Extract the [x, y] coordinate from the center of the cell holding the provided text.  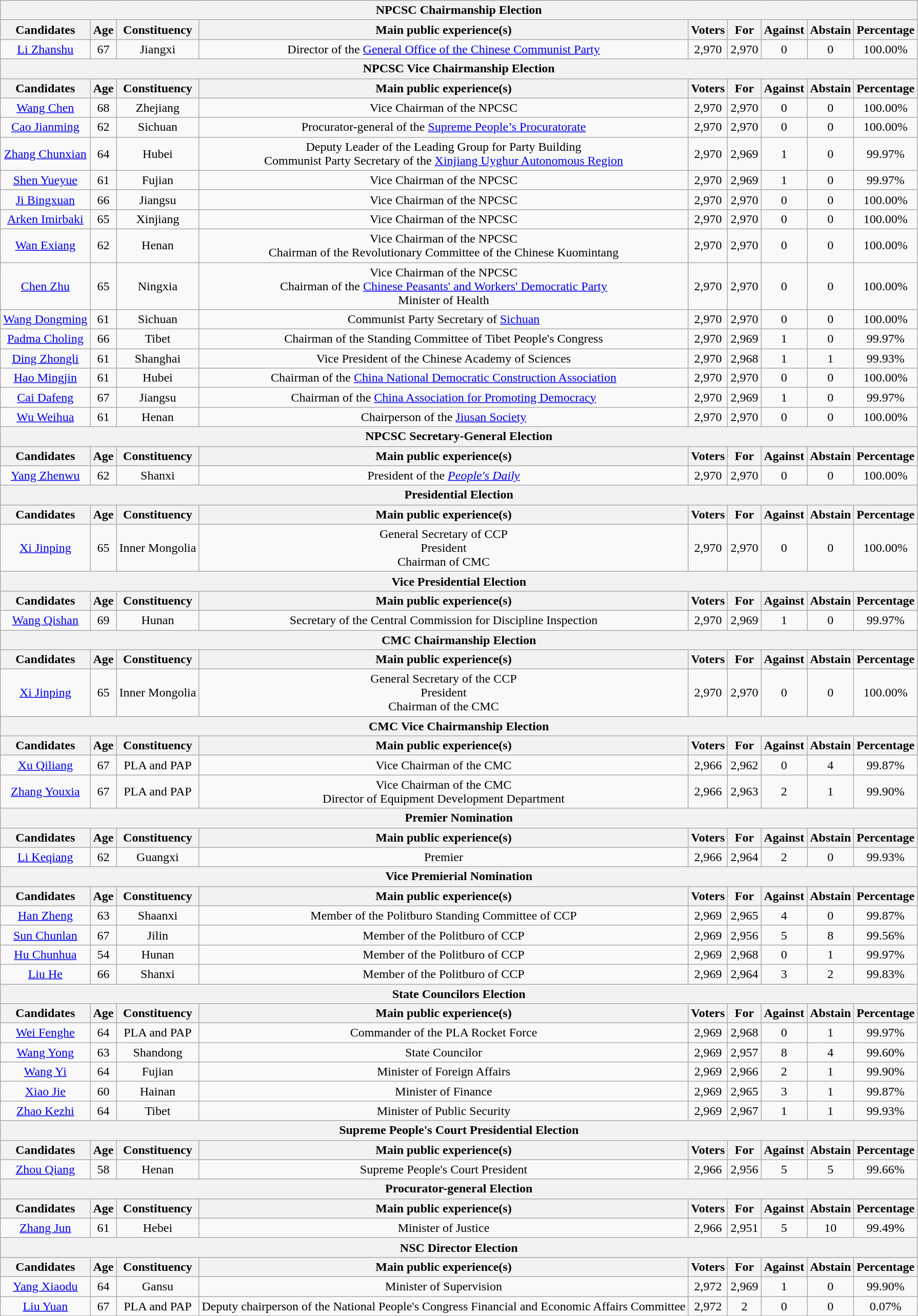
10 [831, 1228]
Wu Weihua [45, 417]
Vice Presidential Election [459, 581]
Jiangxi [158, 49]
Communist Party Secretary of Sichuan [444, 320]
Chairman of the Standing Committee of Tibet People's Congress [444, 339]
99.66% [886, 1169]
54 [104, 954]
Zhou Qiang [45, 1169]
60 [104, 1091]
Vice Premierial Nomination [459, 876]
Yang Xiaodu [45, 1286]
Ningxia [158, 286]
Ji Bingxuan [45, 200]
Vice Chairman of the CMC [444, 765]
Chairperson of the Jiusan Society [444, 417]
Ding Zhongli [45, 358]
Presidential Election [459, 495]
Vice Chairman of the NPCSCChairman of the Chinese Peasants' and Workers' Democratic PartyMinister of Health [444, 286]
Yang Zhenwu [45, 475]
2,957 [745, 1052]
Wang Yong [45, 1052]
Shaanxi [158, 915]
Vice Chairman of the NPCSCChairman of the Revolutionary Committee of the Chinese Kuomintang [444, 245]
Procurator-general of the Supreme People’s Procuratorate [444, 127]
Vice President of the Chinese Academy of Sciences [444, 358]
Xinjiang [158, 219]
68 [104, 108]
Wei Fenghe [45, 1033]
Gansu [158, 1286]
Minister of Supervision [444, 1286]
President of the People's Daily [444, 475]
Cao Jianming [45, 127]
Arken Imirbaki [45, 219]
Hu Chunhua [45, 954]
Zhang Jun [45, 1228]
Zhejiang [158, 108]
Minister of Finance [444, 1091]
General Secretary of the CCPPresidentChairman of the CMC [444, 693]
Li Keqiang [45, 857]
State Councilor [444, 1052]
Member of the Politburo Standing Committee of CCP [444, 915]
NPCSC Chairmanship Election [459, 10]
Zhang Youxia [45, 792]
Hao Mingjin [45, 378]
99.49% [886, 1228]
Wan Exiang [45, 245]
Xiao Jie [45, 1091]
Hainan [158, 1091]
State Councilors Election [459, 993]
Premier Nomination [459, 818]
Commander of the PLA Rocket Force [444, 1033]
58 [104, 1169]
Hebei [158, 1228]
Shandong [158, 1052]
Minister of Public Security [444, 1111]
99.56% [886, 935]
2,962 [745, 765]
Liu Yuan [45, 1306]
99.60% [886, 1052]
Zhao Kezhi [45, 1111]
Premier [444, 857]
Supreme People's Court Presidential Election [459, 1130]
Cai Dafeng [45, 397]
Li Zhanshu [45, 49]
Wang Yi [45, 1072]
2,951 [745, 1228]
Chen Zhu [45, 286]
Wang Chen [45, 108]
Wang Qishan [45, 620]
Shen Yueyue [45, 180]
Deputy Leader of the Leading Group for Party BuildingCommunist Party Secretary of the Xinjiang Uyghur Autonomous Region [444, 154]
Chairman of the China Association for Promoting Democracy [444, 397]
Secretary of the Central Commission for Discipline Inspection [444, 620]
General Secretary of CCPPresidentChairman of CMC [444, 548]
Director of the General Office of the Chinese Communist Party [444, 49]
Padma Choling [45, 339]
0.07% [886, 1306]
NSC Director Election [459, 1247]
2,967 [745, 1111]
Guangxi [158, 857]
Sun Chunlan [45, 935]
NPCSC Secretary-General Election [459, 436]
Chairman of the China National Democratic Construction Association [444, 378]
Minister of Justice [444, 1228]
Minister of Foreign Affairs [444, 1072]
Wang Dongming [45, 320]
2,963 [745, 792]
NPCSC Vice Chairmanship Election [459, 69]
Procurator-general Election [459, 1189]
Deputy chairperson of the National People's Congress Financial and Economic Affairs Committee [444, 1306]
Vice Chairman of the CMCDirector of Equipment Development Department [444, 792]
Jilin [158, 935]
Supreme People's Court President [444, 1169]
69 [104, 620]
Zhang Chunxian [45, 154]
CMC Vice Chairmanship Election [459, 726]
Shanghai [158, 358]
Liu He [45, 974]
Han Zheng [45, 915]
99.83% [886, 974]
Xu Qiliang [45, 765]
CMC Chairmanship Election [459, 640]
